Find where the given text appears and provide that cell's center as [X, Y] coordinate. 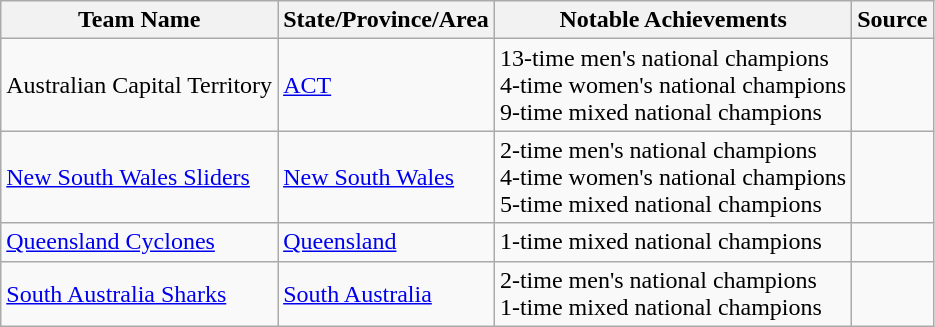
Queensland [386, 242]
Notable Achievements [672, 20]
ACT [386, 85]
Queensland Cyclones [140, 242]
Team Name [140, 20]
2-time men's national champions1-time mixed national champions [672, 294]
13-time men's national champions4-time women's national champions9-time mixed national champions [672, 85]
2-time men's national champions4-time women's national champions5-time mixed national champions [672, 177]
South Australia Sharks [140, 294]
Australian Capital Territory [140, 85]
1-time mixed national champions [672, 242]
State/Province/Area [386, 20]
New South Wales Sliders [140, 177]
South Australia [386, 294]
New South Wales [386, 177]
Source [892, 20]
